From the cell containing the given text, extract its center point as (X, Y) coordinate. 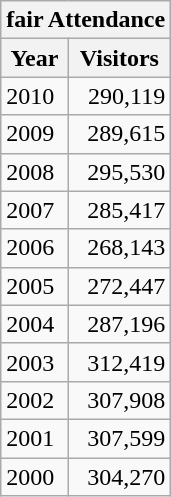
Year (34, 58)
2001 (34, 438)
295,530 (120, 172)
304,270 (120, 477)
312,419 (120, 362)
287,196 (120, 324)
2007 (34, 210)
2009 (34, 134)
2002 (34, 400)
2006 (34, 248)
290,119 (120, 96)
2000 (34, 477)
307,908 (120, 400)
2008 (34, 172)
fair Attendance (86, 20)
285,417 (120, 210)
Visitors (120, 58)
272,447 (120, 286)
2003 (34, 362)
289,615 (120, 134)
307,599 (120, 438)
2005 (34, 286)
268,143 (120, 248)
2010 (34, 96)
2004 (34, 324)
